Return the [X, Y] coordinate for the center point of the cell that contains the specified text.  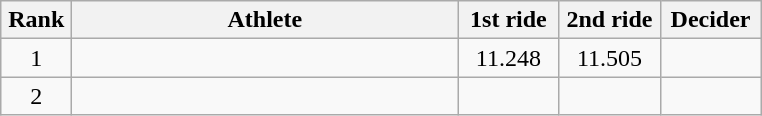
11.248 [508, 58]
2nd ride [610, 20]
1st ride [508, 20]
Athlete [265, 20]
1 [36, 58]
Rank [36, 20]
2 [36, 96]
11.505 [610, 58]
Decider [710, 20]
